Detect which cell encompasses the target text, then output its (x, y) center coordinate. 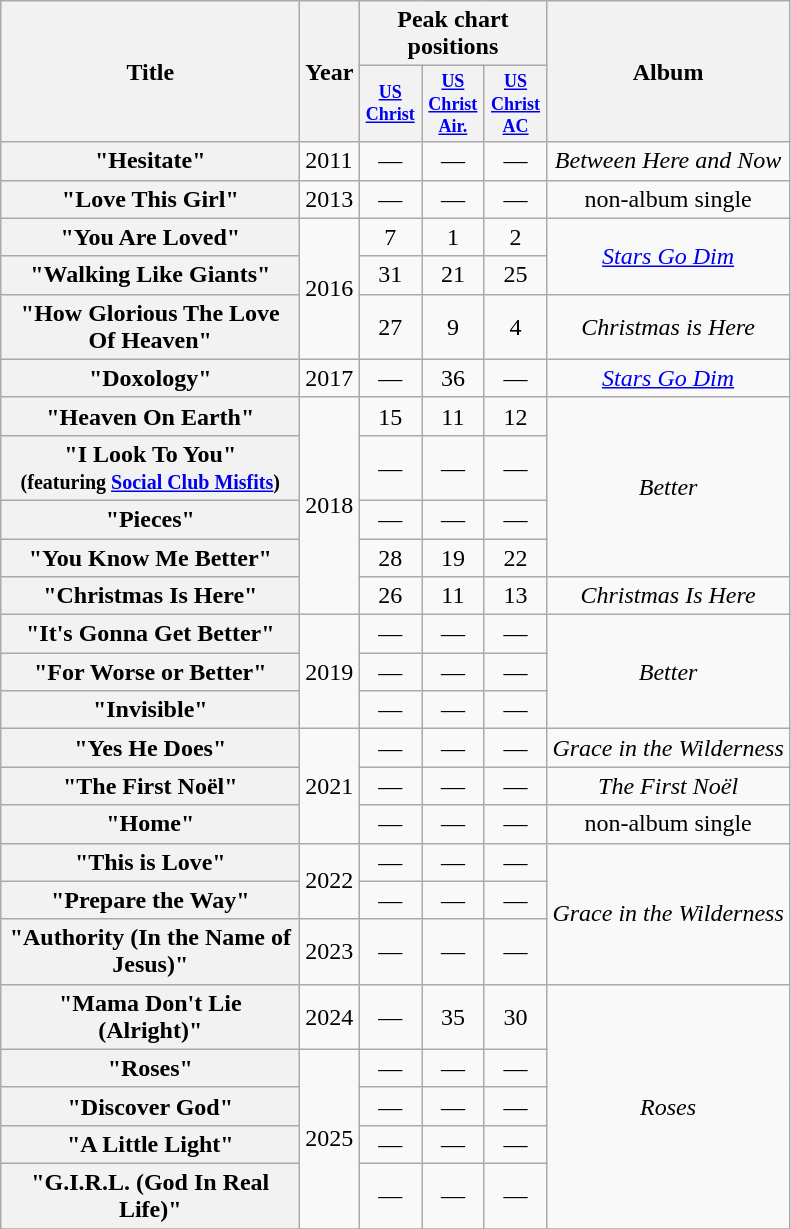
2019 (330, 672)
30 (516, 1016)
2016 (330, 288)
2021 (330, 786)
9 (454, 326)
4 (516, 326)
"Doxology" (150, 378)
7 (390, 237)
2025 (330, 1138)
2023 (330, 952)
"Mama Don't Lie (Alright)" (150, 1016)
27 (390, 326)
Christmas is Here (668, 326)
2017 (330, 378)
"Christmas Is Here" (150, 596)
31 (390, 275)
"I Look To You"(featuring Social Club Misfits) (150, 468)
"Roses" (150, 1068)
22 (516, 558)
"Prepare the Way" (150, 900)
"A Little Light" (150, 1144)
"For Worse or Better" (150, 672)
19 (454, 558)
1 (454, 237)
"It's Gonna Get Better" (150, 634)
USChrist (390, 104)
2024 (330, 1016)
21 (454, 275)
"Hesitate" (150, 161)
Christmas Is Here (668, 596)
36 (454, 378)
"You Know Me Better" (150, 558)
Title (150, 72)
USChrist Air. (454, 104)
"Love This Girl" (150, 199)
Between Here and Now (668, 161)
USChrist AC (516, 104)
35 (454, 1016)
"Heaven On Earth" (150, 416)
Roses (668, 1106)
"Home" (150, 824)
2022 (330, 881)
2018 (330, 506)
"This is Love" (150, 862)
"How Glorious The Love Of Heaven" (150, 326)
The First Noël (668, 786)
28 (390, 558)
"Discover God" (150, 1106)
25 (516, 275)
15 (390, 416)
2013 (330, 199)
"G.I.R.L. (God In Real Life)" (150, 1196)
"Invisible" (150, 710)
Album (668, 72)
"Walking Like Giants" (150, 275)
"The First Noël" (150, 786)
13 (516, 596)
2 (516, 237)
"Yes He Does" (150, 748)
"Pieces" (150, 519)
12 (516, 416)
Year (330, 72)
2011 (330, 161)
"Authority (In the Name of Jesus)" (150, 952)
"You Are Loved" (150, 237)
26 (390, 596)
Peak chart positions (453, 34)
